Determine the (X, Y) coordinate at the center of the cell enclosing the given text.  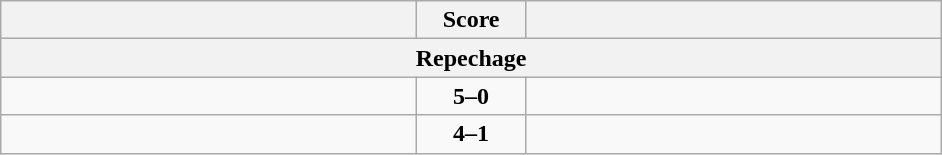
Score (472, 20)
4–1 (472, 134)
5–0 (472, 96)
Repechage (472, 58)
